Return (x, y) of the center of cell containing provided text 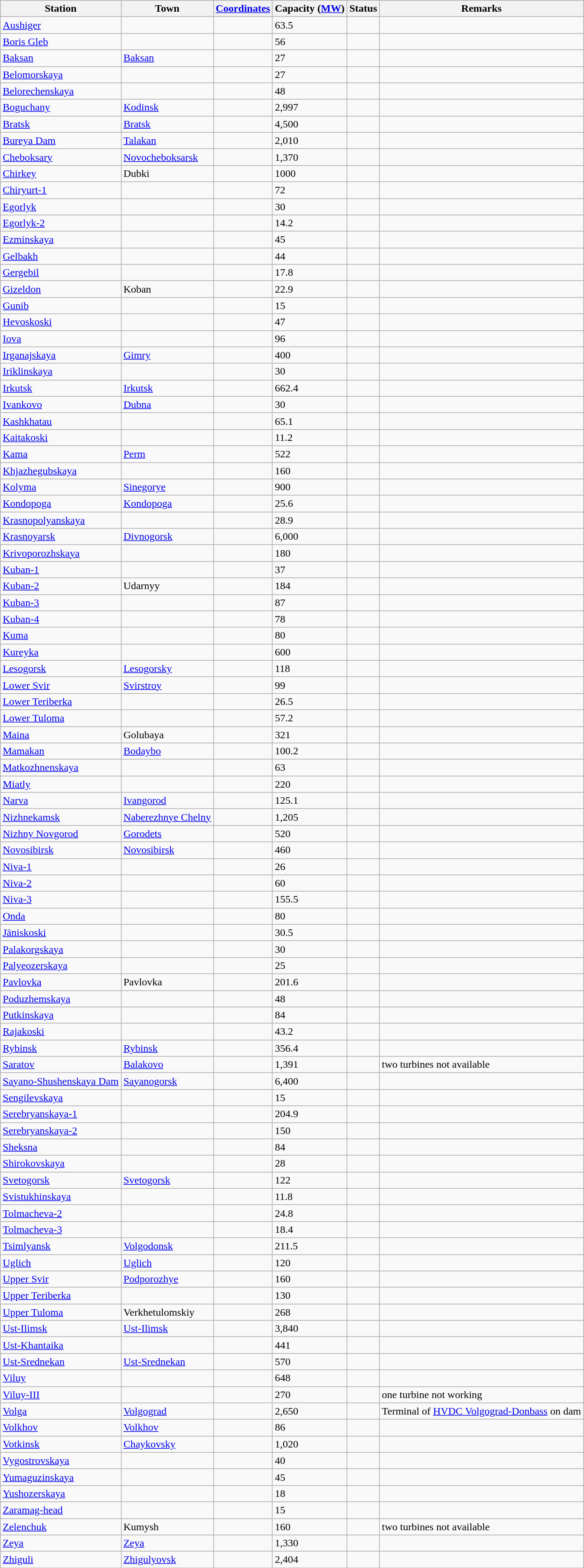
1000 (310, 173)
44 (310, 256)
Zhigulyovsk (167, 1560)
662.4 (310, 388)
4,500 (310, 124)
Kuban-3 (61, 603)
Upper Tuloma (61, 1312)
Nizhnekamsk (61, 817)
Dubna (167, 404)
Niva-3 (61, 900)
Remarks (481, 9)
522 (310, 454)
Gorodets (167, 834)
Lower Svir (61, 685)
118 (310, 668)
99 (310, 685)
520 (310, 834)
Volgodonsk (167, 1246)
Terminal of HVDC Volgograd-Donbass on dam (481, 1411)
one turbine not working (481, 1395)
120 (310, 1263)
Coordinates (243, 9)
Putkinskaya (61, 1015)
Novocheboksarsk (167, 157)
Iova (61, 339)
Sayanogorsk (167, 1081)
Capacity (MW) (310, 9)
Podporozhye (167, 1279)
Egorlyk (61, 207)
Kodinsk (167, 108)
211.5 (310, 1246)
Gunib (61, 306)
Tolmacheva-2 (61, 1213)
Yushozerskaya (61, 1493)
270 (310, 1395)
63 (310, 768)
Chiryurt-1 (61, 190)
25 (310, 965)
Perm (167, 454)
Sinegorye (167, 487)
Gizeldon (61, 289)
Kuma (61, 636)
18 (310, 1493)
6,000 (310, 537)
Chaykovsky (167, 1444)
Gimry (167, 355)
Talakan (167, 140)
Ivangorod (167, 801)
Zaramag-head (61, 1510)
60 (310, 883)
Nizhny Novgorod (61, 834)
78 (310, 619)
Station (61, 9)
2,404 (310, 1560)
122 (310, 1180)
400 (310, 355)
Narva (61, 801)
130 (310, 1296)
11.8 (310, 1196)
Palakorgskaya (61, 949)
Svirstroy (167, 685)
65.1 (310, 421)
28 (310, 1164)
Lesogorsky (167, 668)
63.5 (310, 25)
Yumaguzinskaya (61, 1477)
11.2 (310, 437)
Tsimlyansk (61, 1246)
220 (310, 784)
Mamakan (61, 751)
2,997 (310, 108)
22.9 (310, 289)
Kuban-2 (61, 586)
Sengilevskaya (61, 1098)
321 (310, 735)
Kaitakoski (61, 437)
Onda (61, 916)
1,391 (310, 1065)
43.2 (310, 1032)
Irganajskaya (61, 355)
Viluy-III (61, 1395)
268 (310, 1312)
Lesogorsk (61, 668)
Naberezhnye Chelny (167, 817)
1,370 (310, 157)
Krivoporozhskaya (61, 553)
26 (310, 867)
Serebryanskaya-2 (61, 1131)
570 (310, 1362)
Boguchany (61, 108)
Krasnoyarsk (61, 537)
150 (310, 1131)
Poduzhemskaya (61, 998)
Boris Gleb (61, 42)
900 (310, 487)
Volga (61, 1411)
Rajakoski (61, 1032)
1,205 (310, 817)
Belorechenskaya (61, 91)
Iriklinskaya (61, 372)
125.1 (310, 801)
Zelenchuk (61, 1526)
441 (310, 1345)
Udarnyy (167, 586)
Kolyma (61, 487)
72 (310, 190)
26.5 (310, 701)
Lower Tuloma (61, 718)
57.2 (310, 718)
1,020 (310, 1444)
184 (310, 586)
96 (310, 339)
201.6 (310, 982)
Upper Svir (61, 1279)
37 (310, 570)
Tolmacheva-3 (61, 1229)
Status (363, 9)
Votkinsk (61, 1444)
600 (310, 652)
Ivankovo (61, 404)
Aushiger (61, 25)
Matkozhnenskaya (61, 768)
Palyeozerskaya (61, 965)
Saratov (61, 1065)
460 (310, 850)
Upper Teriberka (61, 1296)
1,330 (310, 1543)
Vygostrovskaya (61, 1460)
155.5 (310, 900)
Kama (61, 454)
Cheboksary (61, 157)
Kureyka (61, 652)
28.9 (310, 520)
Chirkey (61, 173)
Maina (61, 735)
Bureya Dam (61, 140)
24.8 (310, 1213)
Koban (167, 289)
Zhiguli (61, 1560)
14.2 (310, 223)
25.6 (310, 504)
Svistukhinskaya (61, 1196)
Belomorskaya (61, 75)
Lower Teriberka (61, 701)
47 (310, 322)
30.5 (310, 932)
Hevoskoski (61, 322)
100.2 (310, 751)
Egorlyk-2 (61, 223)
6,400 (310, 1081)
Gelbakh (61, 256)
Kuban-1 (61, 570)
Sayano-Shushenskaya Dam (61, 1081)
Dubki (167, 173)
Sheksna (61, 1147)
3,840 (310, 1329)
18.4 (310, 1229)
Gergebil (61, 273)
Golubaya (167, 735)
Divnogorsk (167, 537)
Volgograd (167, 1411)
Ezminskaya (61, 240)
Town (167, 9)
Kashkhatau (61, 421)
356.4 (310, 1048)
87 (310, 603)
Ust-Khantaika (61, 1345)
Kumysh (167, 1526)
40 (310, 1460)
Kuban-4 (61, 619)
Jäniskoski (61, 932)
Niva-2 (61, 883)
56 (310, 42)
648 (310, 1378)
180 (310, 553)
Krasnopolyanskaya (61, 520)
Khjazhegubskaya (61, 470)
Bodaybo (167, 751)
Verkhetulomskiy (167, 1312)
204.9 (310, 1114)
Shirokovskaya (61, 1164)
86 (310, 1428)
Balakovo (167, 1065)
2,650 (310, 1411)
Viluy (61, 1378)
2,010 (310, 140)
Miatly (61, 784)
17.8 (310, 273)
Serebryanskaya-1 (61, 1114)
Niva-1 (61, 867)
